Locate the cell with the specified text and output its (X, Y) center coordinate. 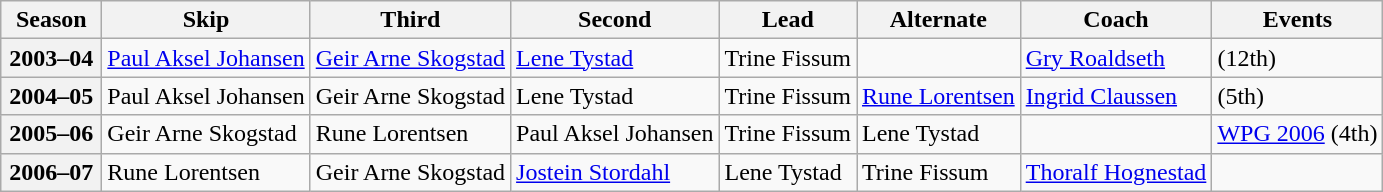
2006–07 (52, 172)
Alternate (938, 20)
Thoralf Hognestad (1116, 172)
Lead (788, 20)
(12th) (1298, 58)
Ingrid Claussen (1116, 96)
(5th) (1298, 96)
Third (410, 20)
Events (1298, 20)
2003–04 (52, 58)
Skip (206, 20)
2004–05 (52, 96)
Gry Roaldseth (1116, 58)
Second (615, 20)
Coach (1116, 20)
2005–06 (52, 134)
Season (52, 20)
Jostein Stordahl (615, 172)
WPG 2006 (4th) (1298, 134)
